Determine the (x, y) coordinate at the center of the cell enclosing the given text.  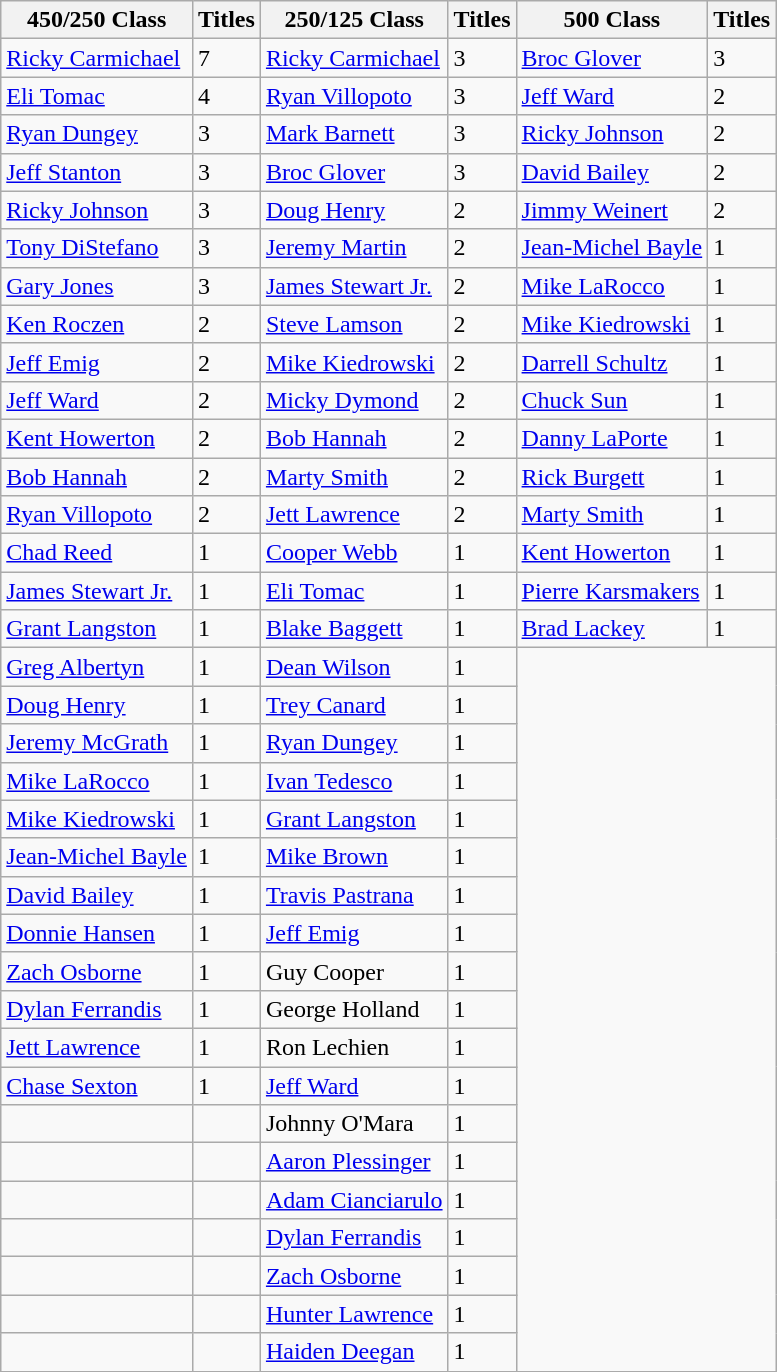
Steve Lamson (354, 324)
Chuck Sun (612, 400)
Rick Burgett (612, 477)
Jimmy Weinert (612, 210)
Chad Reed (97, 553)
Trey Canard (354, 705)
Danny LaPorte (612, 438)
Cooper Webb (354, 553)
George Holland (354, 1009)
Ken Roczen (97, 324)
Pierre Karsmakers (612, 591)
Brad Lackey (612, 629)
Johnny O'Mara (354, 1124)
250/125 Class (354, 20)
7 (226, 58)
Guy Cooper (354, 971)
Mike Brown (354, 857)
Adam Cianciarulo (354, 1200)
Gary Jones (97, 286)
Jeremy Martin (354, 248)
Ron Lechien (354, 1047)
Darrell Schultz (612, 362)
4 (226, 96)
Aaron Plessinger (354, 1162)
Chase Sexton (97, 1085)
Donnie Hansen (97, 933)
Blake Baggett (354, 629)
Tony DiStefano (97, 248)
Greg Albertyn (97, 667)
Hunter Lawrence (354, 1314)
450/250 Class (97, 20)
Micky Dymond (354, 400)
Jeff Stanton (97, 172)
Ivan Tedesco (354, 781)
Dean Wilson (354, 667)
Mark Barnett (354, 134)
Travis Pastrana (354, 895)
500 Class (612, 20)
Jeremy McGrath (97, 743)
Haiden Deegan (354, 1352)
